Find where the given text appears and provide that cell's center as (X, Y) coordinate. 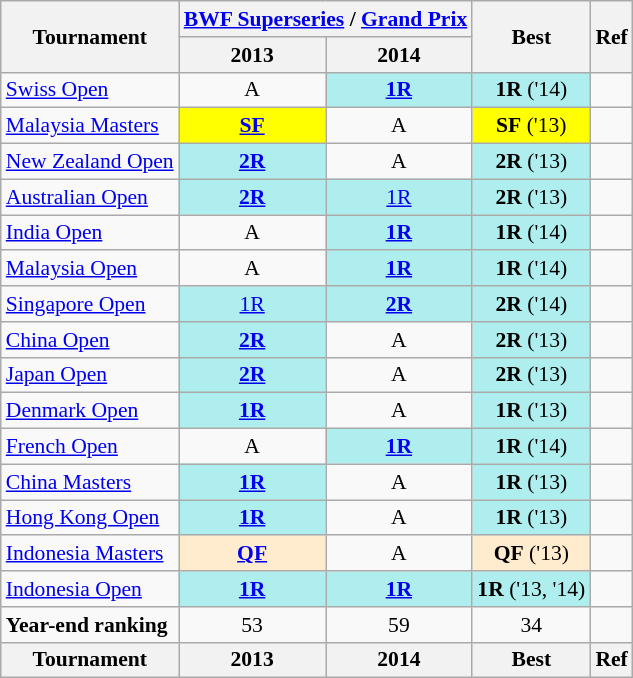
QF ('13) (531, 554)
Japan Open (90, 375)
French Open (90, 447)
34 (531, 625)
Australian Open (90, 197)
Year-end ranking (90, 625)
59 (400, 625)
New Zealand Open (90, 162)
China Open (90, 340)
53 (252, 625)
Indonesia Masters (90, 554)
BWF Superseries / Grand Prix (326, 19)
India Open (90, 233)
1R ('13, '14) (531, 589)
Denmark Open (90, 411)
Singapore Open (90, 304)
China Masters (90, 482)
Hong Kong Open (90, 518)
2R ('14) (531, 304)
Malaysia Masters (90, 126)
SF (252, 126)
QF (252, 554)
Swiss Open (90, 90)
SF ('13) (531, 126)
Indonesia Open (90, 589)
Malaysia Open (90, 269)
